Determine the [x, y] coordinate at the center of the cell enclosing the given text.  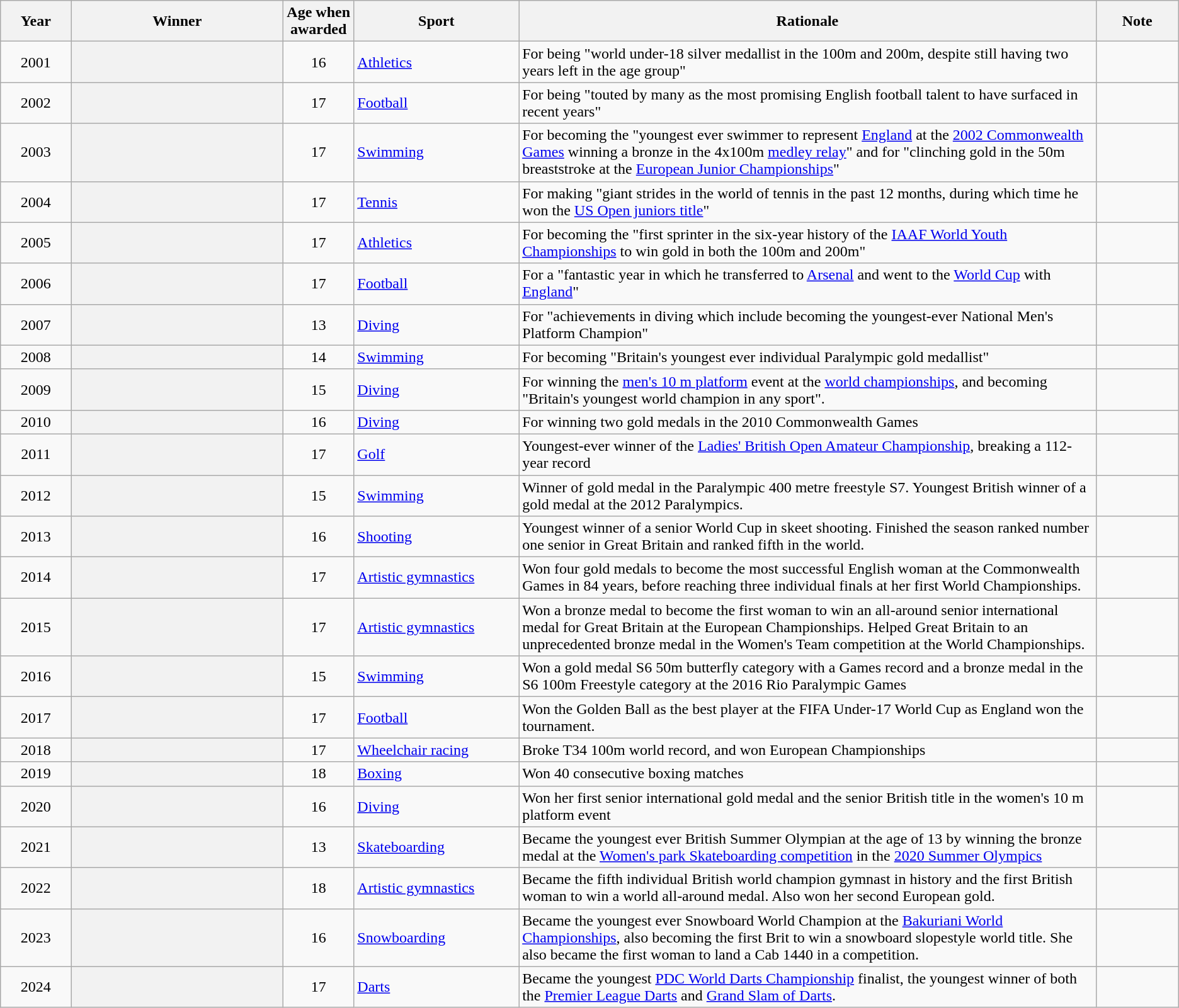
2004 [36, 201]
Note [1137, 21]
2007 [36, 325]
Wheelchair racing [436, 750]
Boxing [436, 774]
Darts [436, 987]
Won her first senior international gold medal and the senior British title in the women's 10 m platform event [807, 806]
For "achievements in diving which include becoming the youngest-ever National Men's Platform Champion" [807, 325]
Skateboarding [436, 847]
Became the youngest PDC World Darts Championship finalist, the youngest winner of both the Premier League Darts and Grand Slam of Darts. [807, 987]
2005 [36, 243]
Winner [178, 21]
2023 [36, 937]
Year [36, 21]
2015 [36, 627]
Tennis [436, 201]
2024 [36, 987]
Shooting [436, 536]
Won 40 consecutive boxing matches [807, 774]
Sport [436, 21]
For winning two gold medals in the 2010 Commonwealth Games [807, 422]
2013 [36, 536]
2020 [36, 806]
2012 [36, 495]
Golf [436, 455]
For becoming "Britain's youngest ever individual Paralympic gold medallist" [807, 357]
Broke T34 100m world record, and won European Championships [807, 750]
2017 [36, 718]
Youngest-ever winner of the Ladies' British Open Amateur Championship, breaking a 112-year record [807, 455]
2008 [36, 357]
2021 [36, 847]
2022 [36, 888]
Rationale [807, 21]
2009 [36, 389]
For being "touted by many as the most promising English football talent to have surfaced in recent years" [807, 103]
2014 [36, 578]
Won the Golden Ball as the best player at the FIFA Under-17 World Cup as England won the tournament. [807, 718]
Snowboarding [436, 937]
Winner of gold medal in the Paralympic 400 metre freestyle S7. Youngest British winner of a gold medal at the 2012 Paralympics. [807, 495]
2018 [36, 750]
14 [319, 357]
For winning the men's 10 m platform event at the world championships, and becoming "Britain's youngest world champion in any sport". [807, 389]
Won a gold medal S6 50m butterfly category with a Games record and a bronze medal in the S6 100m Freestyle category at the 2016 Rio Paralympic Games [807, 676]
2011 [36, 455]
For a "fantastic year in which he transferred to Arsenal and went to the World Cup with England" [807, 283]
2019 [36, 774]
Youngest winner of a senior World Cup in skeet shooting. Finished the season ranked number one senior in Great Britain and ranked fifth in the world. [807, 536]
2003 [36, 152]
2010 [36, 422]
Age when awarded [319, 21]
For becoming the "first sprinter in the six-year history of the IAAF World Youth Championships to win gold in both the 100m and 200m" [807, 243]
2006 [36, 283]
For making "giant strides in the world of tennis in the past 12 months, during which time he won the US Open juniors title" [807, 201]
2002 [36, 103]
2001 [36, 62]
2016 [36, 676]
For being "world under-18 silver medallist in the 100m and 200m, despite still having two years left in the age group" [807, 62]
